Detect which cell encompasses the target text, then output its (x, y) center coordinate. 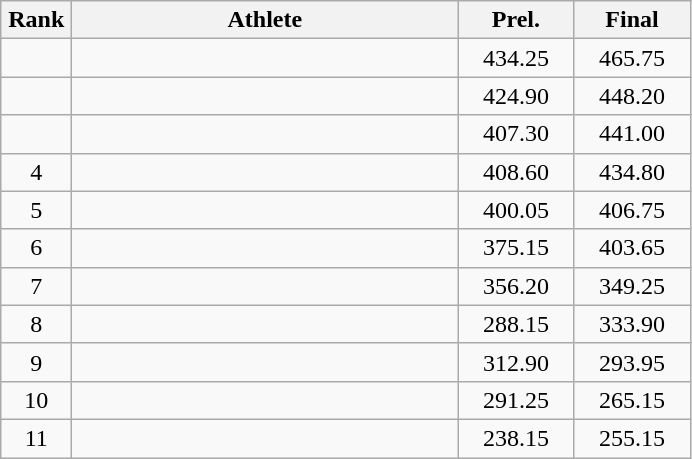
291.25 (516, 400)
11 (36, 438)
Final (632, 20)
400.05 (516, 210)
10 (36, 400)
312.90 (516, 362)
5 (36, 210)
406.75 (632, 210)
265.15 (632, 400)
407.30 (516, 134)
Prel. (516, 20)
375.15 (516, 248)
465.75 (632, 58)
403.65 (632, 248)
441.00 (632, 134)
Rank (36, 20)
293.95 (632, 362)
6 (36, 248)
9 (36, 362)
7 (36, 286)
8 (36, 324)
434.25 (516, 58)
356.20 (516, 286)
333.90 (632, 324)
434.80 (632, 172)
Athlete (265, 20)
288.15 (516, 324)
408.60 (516, 172)
238.15 (516, 438)
349.25 (632, 286)
255.15 (632, 438)
424.90 (516, 96)
4 (36, 172)
448.20 (632, 96)
